Identify which cell holds the provided text, then report its [x, y] central coordinate. 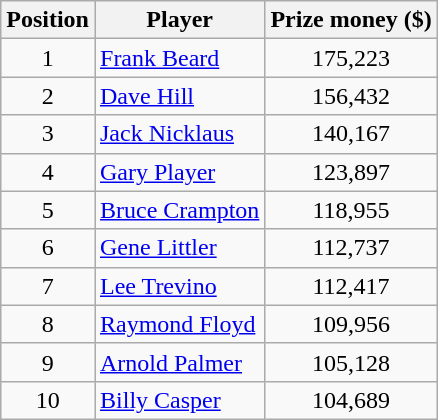
5 [48, 210]
Billy Casper [179, 400]
2 [48, 96]
9 [48, 362]
112,737 [351, 248]
3 [48, 134]
Lee Trevino [179, 286]
Raymond Floyd [179, 324]
Arnold Palmer [179, 362]
123,897 [351, 172]
7 [48, 286]
Jack Nicklaus [179, 134]
Gary Player [179, 172]
112,417 [351, 286]
1 [48, 58]
Player [179, 20]
156,432 [351, 96]
140,167 [351, 134]
6 [48, 248]
Frank Beard [179, 58]
118,955 [351, 210]
Prize money ($) [351, 20]
Position [48, 20]
Bruce Crampton [179, 210]
175,223 [351, 58]
109,956 [351, 324]
105,128 [351, 362]
104,689 [351, 400]
4 [48, 172]
8 [48, 324]
10 [48, 400]
Gene Littler [179, 248]
Dave Hill [179, 96]
